Pinpoint the cell where the given text exists, returning its [X, Y] midpoint coordinate. 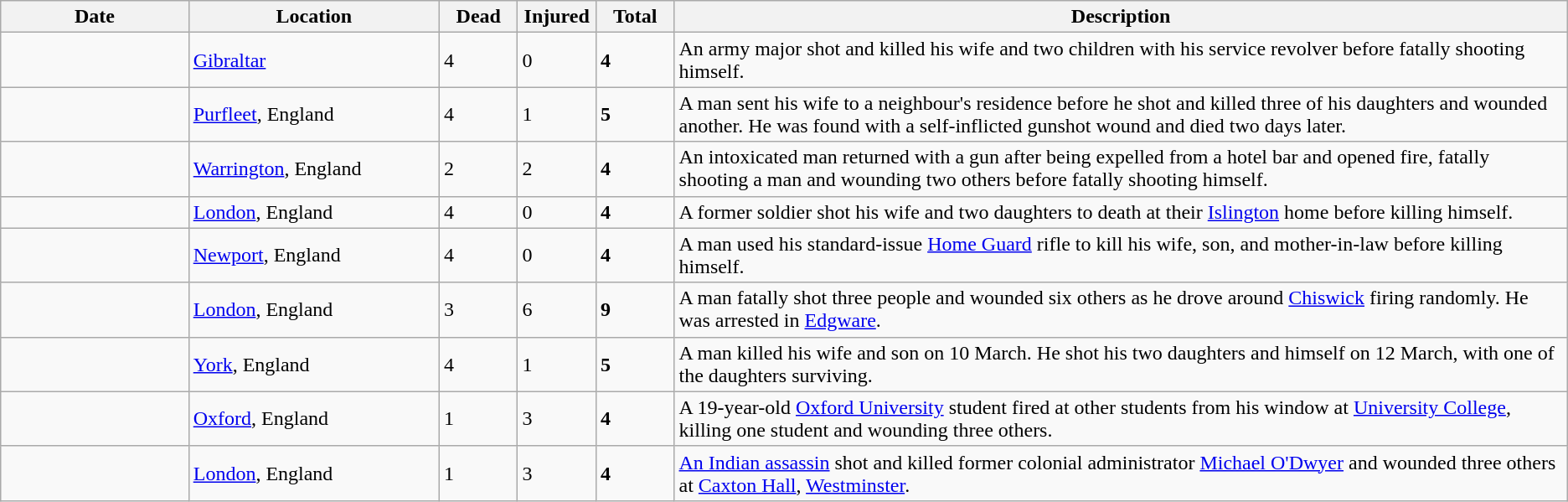
Injured [557, 17]
Dead [478, 17]
York, England [313, 364]
Warrington, England [313, 169]
Date [95, 17]
A former soldier shot his wife and two daughters to death at their Islington home before killing himself. [1121, 212]
A man used his standard-issue Home Guard rifle to kill his wife, son, and mother-in-law before killing himself. [1121, 255]
An Indian assassin shot and killed former colonial administrator Michael O'Dwyer and wounded three others at Caxton Hall, Westminster. [1121, 473]
A man fatally shot three people and wounded six others as he drove around Chiswick firing randomly. He was arrested in Edgware. [1121, 310]
Oxford, England [313, 419]
Total [635, 17]
Purfleet, England [313, 114]
6 [557, 310]
9 [635, 310]
Newport, England [313, 255]
Description [1121, 17]
A man killed his wife and son on 10 March. He shot his two daughters and himself on 12 March, with one of the daughters surviving. [1121, 364]
A 19-year-old Oxford University student fired at other students from his window at University College, killing one student and wounding three others. [1121, 419]
An army major shot and killed his wife and two children with his service revolver before fatally shooting himself. [1121, 60]
Location [313, 17]
Gibraltar [313, 60]
